Return the (X, Y) coordinate for the center point of the cell that contains the specified text.  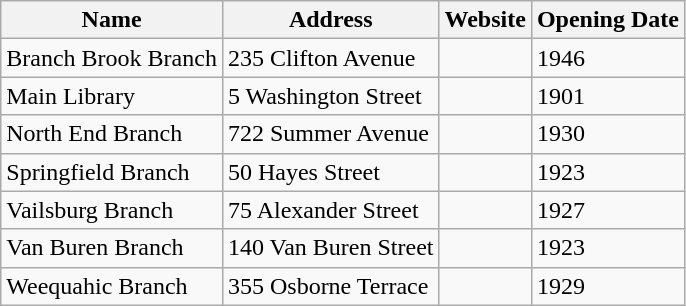
75 Alexander Street (330, 210)
Address (330, 20)
1946 (608, 58)
Name (112, 20)
1927 (608, 210)
Opening Date (608, 20)
1930 (608, 134)
Van Buren Branch (112, 248)
Branch Brook Branch (112, 58)
Vailsburg Branch (112, 210)
140 Van Buren Street (330, 248)
1929 (608, 286)
Springfield Branch (112, 172)
Weequahic Branch (112, 286)
355 Osborne Terrace (330, 286)
5 Washington Street (330, 96)
North End Branch (112, 134)
Main Library (112, 96)
1901 (608, 96)
722 Summer Avenue (330, 134)
235 Clifton Avenue (330, 58)
Website (485, 20)
50 Hayes Street (330, 172)
